Capture the cell that displays the provided text and extract its (X, Y) central coordinate. 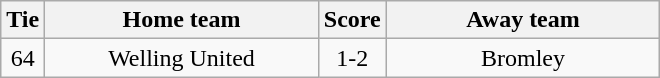
Home team (182, 20)
1-2 (352, 58)
Tie (23, 20)
Bromley (523, 58)
64 (23, 58)
Score (352, 20)
Away team (523, 20)
Welling United (182, 58)
